Capture the cell that displays the provided text and extract its [X, Y] central coordinate. 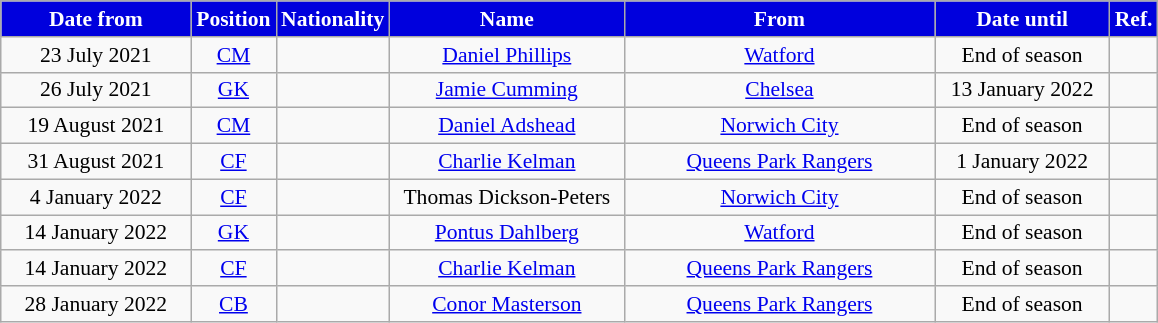
Ref. [1134, 19]
Daniel Phillips [506, 55]
Chelsea [779, 90]
Daniel Adshead [506, 126]
Pontus Dahlberg [506, 233]
Position [234, 19]
Date from [96, 19]
4 January 2022 [96, 197]
26 July 2021 [96, 90]
13 January 2022 [1022, 90]
Jamie Cumming [506, 90]
CB [234, 304]
31 August 2021 [96, 162]
Name [506, 19]
Thomas Dickson-Peters [506, 197]
Conor Masterson [506, 304]
Date until [1022, 19]
1 January 2022 [1022, 162]
Nationality [332, 19]
23 July 2021 [96, 55]
28 January 2022 [96, 304]
From [779, 19]
19 August 2021 [96, 126]
